Detect which cell encompasses the target text, then output its (X, Y) center coordinate. 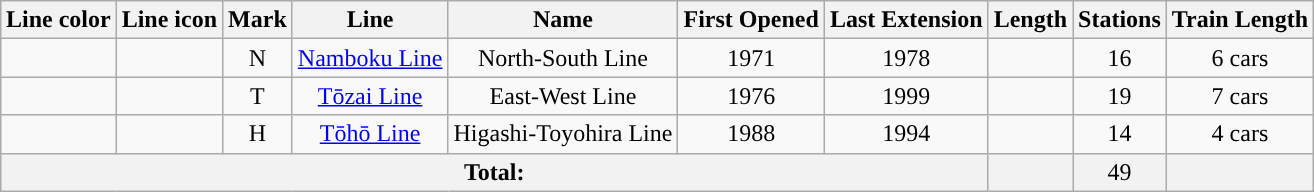
N (258, 58)
First Opened (751, 20)
4 cars (1240, 134)
14 (1120, 134)
16 (1120, 58)
1978 (906, 58)
19 (1120, 96)
7 cars (1240, 96)
1999 (906, 96)
Tōzai Line (370, 96)
49 (1120, 172)
Length (1030, 20)
T (258, 96)
Train Length (1240, 20)
1971 (751, 58)
Higashi-Toyohira Line (563, 134)
Namboku Line (370, 58)
1994 (906, 134)
Name (563, 20)
Last Extension (906, 20)
Tōhō Line (370, 134)
6 cars (1240, 58)
Line (370, 20)
Line color (58, 20)
Stations (1120, 20)
1976 (751, 96)
Mark (258, 20)
Line icon (169, 20)
1988 (751, 134)
Total: (494, 172)
East-West Line (563, 96)
North-South Line (563, 58)
H (258, 134)
